Find where the given text appears and provide that cell's center as [x, y] coordinate. 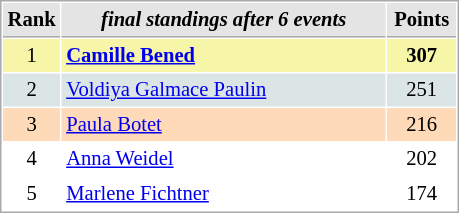
Rank [32, 20]
Paula Botet [224, 124]
174 [422, 194]
202 [422, 158]
1 [32, 56]
Points [422, 20]
5 [32, 194]
307 [422, 56]
2 [32, 90]
4 [32, 158]
251 [422, 90]
Voldiya Galmace Paulin [224, 90]
final standings after 6 events [224, 20]
Marlene Fichtner [224, 194]
216 [422, 124]
3 [32, 124]
Anna Weidel [224, 158]
Camille Bened [224, 56]
